Scan for the cell matching the given text and deliver its (x, y) coordinate at center. 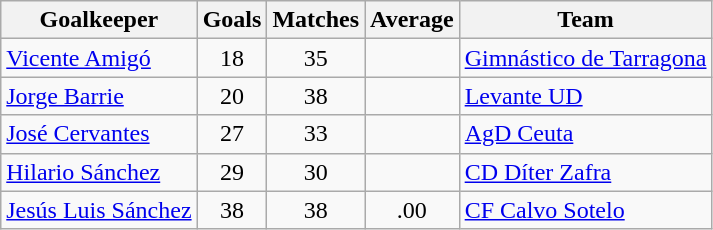
20 (232, 96)
.00 (412, 210)
Vicente Amigó (99, 58)
Hilario Sánchez (99, 172)
27 (232, 134)
Jorge Barrie (99, 96)
30 (316, 172)
Matches (316, 20)
Jesús Luis Sánchez (99, 210)
Team (586, 20)
Gimnástico de Tarragona (586, 58)
18 (232, 58)
AgD Ceuta (586, 134)
35 (316, 58)
29 (232, 172)
CD Díter Zafra (586, 172)
Goals (232, 20)
Goalkeeper (99, 20)
Average (412, 20)
Levante UD (586, 96)
33 (316, 134)
CF Calvo Sotelo (586, 210)
José Cervantes (99, 134)
